Extract the (x, y) coordinate from the center of the cell holding the provided text.  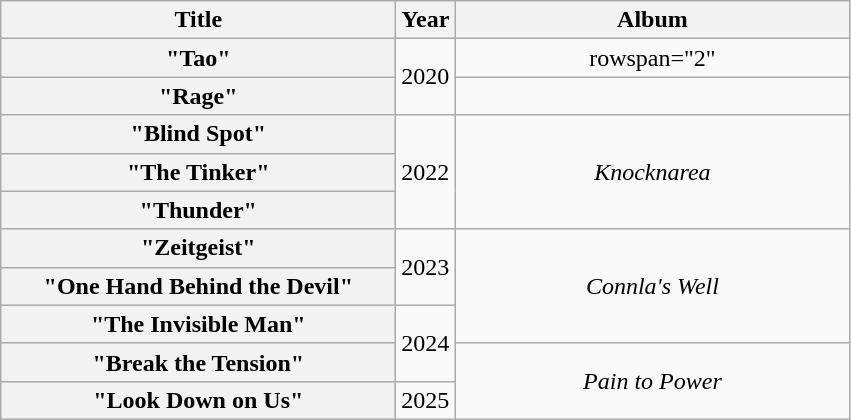
2020 (426, 77)
"One Hand Behind the Devil" (198, 286)
rowspan="2" (652, 58)
"Zeitgeist" (198, 248)
"Rage" (198, 96)
"Break the Tension" (198, 362)
Album (652, 20)
2023 (426, 267)
2025 (426, 400)
"The Tinker" (198, 172)
Connla's Well (652, 286)
Title (198, 20)
"The Invisible Man" (198, 324)
"Look Down on Us" (198, 400)
2024 (426, 343)
"Tao" (198, 58)
Pain to Power (652, 381)
Year (426, 20)
2022 (426, 172)
"Blind Spot" (198, 134)
"Thunder" (198, 210)
Knocknarea (652, 172)
